Extract the (X, Y) coordinate from the center of the cell holding the provided text.  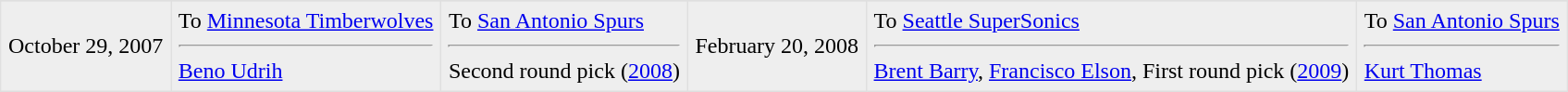
To San Antonio SpursSecond round pick (2008) (564, 46)
October 29, 2007 (86, 46)
February 20, 2008 (777, 46)
To Seattle SuperSonicsBrent Barry, Francisco Elson, First round pick (2009) (1111, 46)
To San Antonio SpursKurt Thomas (1463, 46)
To Minnesota TimberwolvesBeno Udrih (306, 46)
